For the text-containing cell, return its midpoint in (X, Y) coordinate format. 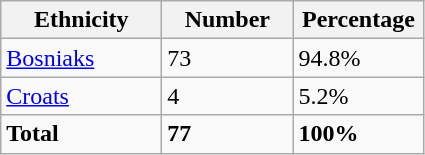
4 (228, 96)
Total (82, 134)
Bosniaks (82, 58)
Ethnicity (82, 20)
77 (228, 134)
73 (228, 58)
94.8% (358, 58)
100% (358, 134)
Number (228, 20)
5.2% (358, 96)
Percentage (358, 20)
Croats (82, 96)
